Scan for the cell matching the given text and deliver its (x, y) coordinate at center. 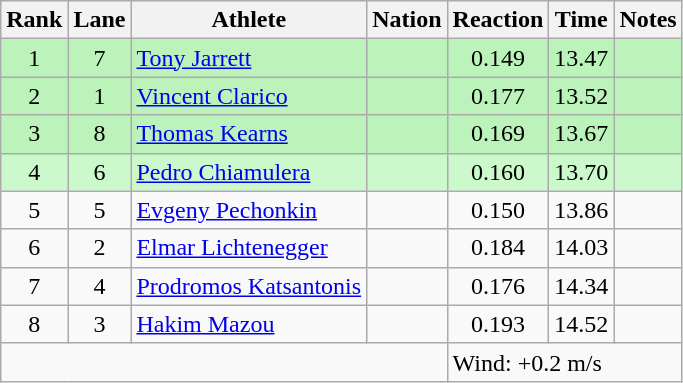
13.47 (582, 58)
Tony Jarrett (249, 58)
13.86 (582, 210)
Prodromos Katsantonis (249, 286)
Elmar Lichtenegger (249, 248)
Lane (100, 20)
Wind: +0.2 m/s (564, 362)
Nation (407, 20)
0.193 (498, 324)
0.177 (498, 96)
Athlete (249, 20)
Notes (648, 20)
13.67 (582, 134)
Thomas Kearns (249, 134)
Vincent Clarico (249, 96)
14.34 (582, 286)
Pedro Chiamulera (249, 172)
0.149 (498, 58)
13.70 (582, 172)
14.03 (582, 248)
Time (582, 20)
Reaction (498, 20)
0.176 (498, 286)
Rank (34, 20)
0.150 (498, 210)
Hakim Mazou (249, 324)
0.169 (498, 134)
0.184 (498, 248)
14.52 (582, 324)
0.160 (498, 172)
13.52 (582, 96)
Evgeny Pechonkin (249, 210)
